Scan for the cell matching the given text and deliver its (X, Y) coordinate at center. 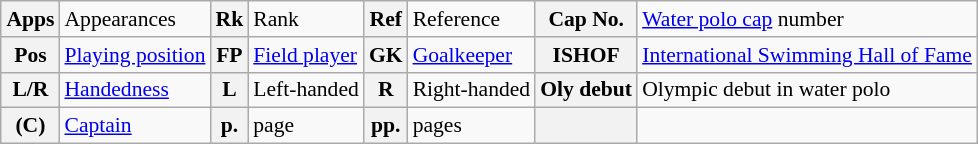
International Swimming Hall of Fame (807, 55)
Handedness (134, 90)
Oly debut (586, 90)
pages (472, 126)
Rk (230, 19)
FP (230, 55)
Appearances (134, 19)
Olympic debut in water polo (807, 90)
Goalkeeper (472, 55)
ISHOF (586, 55)
R (386, 90)
p. (230, 126)
(C) (30, 126)
page (306, 126)
Captain (134, 126)
Right-handed (472, 90)
Playing position (134, 55)
L/R (30, 90)
Apps (30, 19)
Field player (306, 55)
Ref (386, 19)
Pos (30, 55)
Rank (306, 19)
Reference (472, 19)
Cap No. (586, 19)
pp. (386, 126)
Water polo cap number (807, 19)
GK (386, 55)
L (230, 90)
Left-handed (306, 90)
